Output the (X, Y) coordinate of the center of the cell containing the given text.  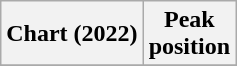
Chart (2022) (72, 34)
Peakposition (189, 34)
